Extract the (X, Y) coordinate from the center of the cell holding the provided text.  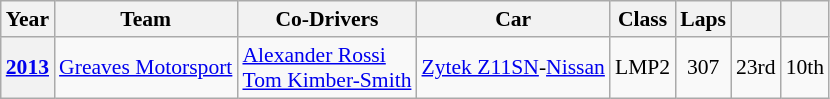
2013 (28, 68)
23rd (756, 68)
10th (806, 68)
Class (642, 19)
Zytek Z11SN-Nissan (512, 68)
Year (28, 19)
Greaves Motorsport (146, 68)
Team (146, 19)
Car (512, 19)
307 (703, 68)
Laps (703, 19)
Alexander Rossi Tom Kimber-Smith (326, 68)
LMP2 (642, 68)
Co-Drivers (326, 19)
